Pinpoint the cell where the given text exists, returning its (x, y) midpoint coordinate. 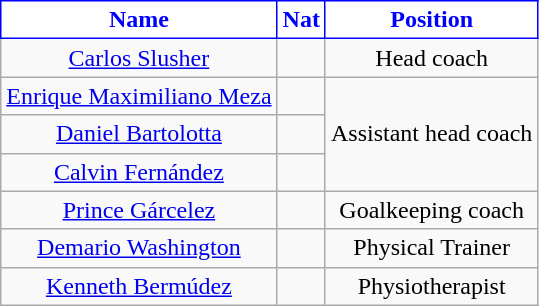
Prince Gárcelez (139, 210)
Name (139, 20)
Position (431, 20)
Head coach (431, 58)
Calvin Fernández (139, 172)
Assistant head coach (431, 134)
Carlos Slusher (139, 58)
Enrique Maximiliano Meza (139, 96)
Physical Trainer (431, 248)
Kenneth Bermúdez (139, 286)
Daniel Bartolotta (139, 134)
Physiotherapist (431, 286)
Nat (301, 20)
Demario Washington (139, 248)
Goalkeeping coach (431, 210)
